From the cell containing the given text, extract its center point as (x, y) coordinate. 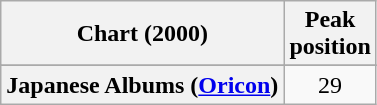
Japanese Albums (Oricon) (142, 85)
Peakposition (330, 34)
29 (330, 85)
Chart (2000) (142, 34)
